Capture the cell that displays the provided text and extract its [x, y] central coordinate. 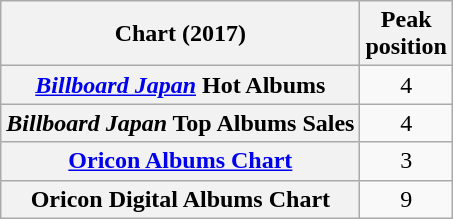
3 [406, 161]
Billboard Japan Hot Albums [180, 85]
Chart (2017) [180, 34]
9 [406, 199]
Oricon Albums Chart [180, 161]
Oricon Digital Albums Chart [180, 199]
Billboard Japan Top Albums Sales [180, 123]
Peakposition [406, 34]
